Find where the given text appears and provide that cell's center as (x, y) coordinate. 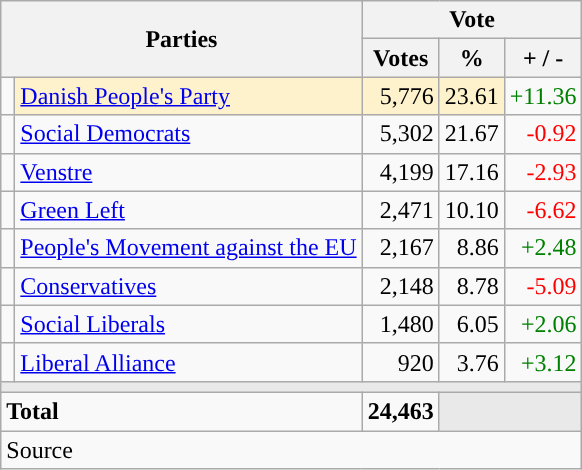
2,471 (400, 210)
-5.09 (543, 286)
23.61 (472, 96)
8.78 (472, 286)
4,199 (400, 172)
-0.92 (543, 134)
Social Democrats (188, 134)
+3.12 (543, 362)
Social Liberals (188, 324)
920 (400, 362)
+ / - (543, 58)
5,302 (400, 134)
Green Left (188, 210)
Vote (472, 20)
-6.62 (543, 210)
Conservatives (188, 286)
10.10 (472, 210)
+2.06 (543, 324)
17.16 (472, 172)
1,480 (400, 324)
24,463 (400, 411)
Source (292, 449)
% (472, 58)
21.67 (472, 134)
2,148 (400, 286)
Total (182, 411)
3.76 (472, 362)
Liberal Alliance (188, 362)
5,776 (400, 96)
-2.93 (543, 172)
+11.36 (543, 96)
Votes (400, 58)
+2.48 (543, 248)
2,167 (400, 248)
6.05 (472, 324)
Parties (182, 39)
8.86 (472, 248)
Danish People's Party (188, 96)
Venstre (188, 172)
People's Movement against the EU (188, 248)
